Capture the cell that displays the provided text and extract its (X, Y) central coordinate. 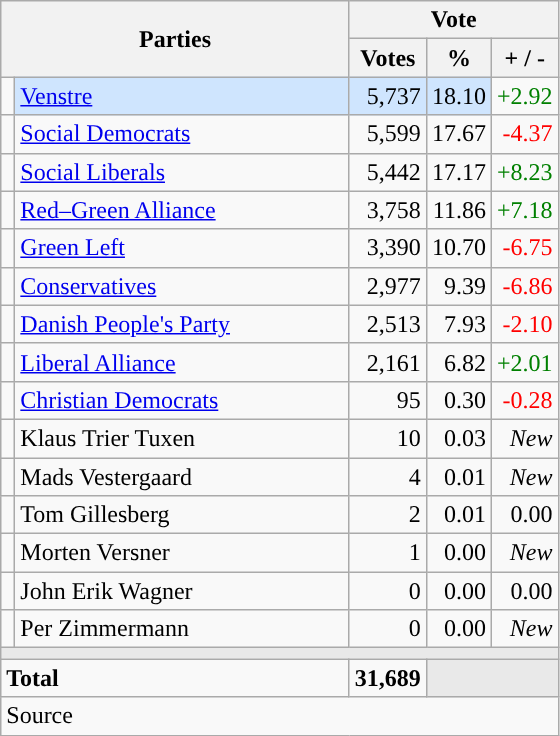
Mads Vestergaard (182, 477)
Venstre (182, 96)
7.93 (458, 324)
5,599 (388, 134)
Social Democrats (182, 134)
-0.28 (524, 400)
Per Zimmermann (182, 629)
17.17 (458, 172)
17.67 (458, 134)
0.30 (458, 400)
Danish People's Party (182, 324)
+7.18 (524, 210)
6.82 (458, 362)
3,390 (388, 248)
Vote (454, 20)
3,758 (388, 210)
18.10 (458, 96)
31,689 (388, 678)
2,977 (388, 286)
+2.01 (524, 362)
10.70 (458, 248)
95 (388, 400)
+2.92 (524, 96)
4 (388, 477)
Tom Gillesberg (182, 515)
Liberal Alliance (182, 362)
Social Liberals (182, 172)
+8.23 (524, 172)
9.39 (458, 286)
Total (176, 678)
2,513 (388, 324)
11.86 (458, 210)
-4.37 (524, 134)
Christian Democrats (182, 400)
Parties (176, 39)
5,442 (388, 172)
0.03 (458, 438)
-6.75 (524, 248)
5,737 (388, 96)
Red–Green Alliance (182, 210)
2,161 (388, 362)
Source (280, 716)
-2.10 (524, 324)
10 (388, 438)
Votes (388, 58)
2 (388, 515)
+ / - (524, 58)
-6.86 (524, 286)
Klaus Trier Tuxen (182, 438)
Conservatives (182, 286)
Morten Versner (182, 553)
% (458, 58)
1 (388, 553)
John Erik Wagner (182, 591)
Green Left (182, 248)
